Return (X, Y) of the center of cell containing provided text 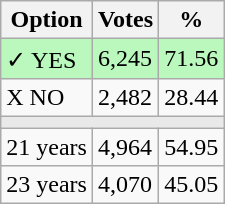
6,245 (125, 59)
4,070 (125, 185)
71.56 (192, 59)
45.05 (192, 185)
X NO (47, 97)
21 years (47, 147)
% (192, 20)
23 years (47, 185)
4,964 (125, 147)
28.44 (192, 97)
2,482 (125, 97)
✓ YES (47, 59)
Option (47, 20)
Votes (125, 20)
54.95 (192, 147)
